Identify which cell holds the provided text, then report its (x, y) central coordinate. 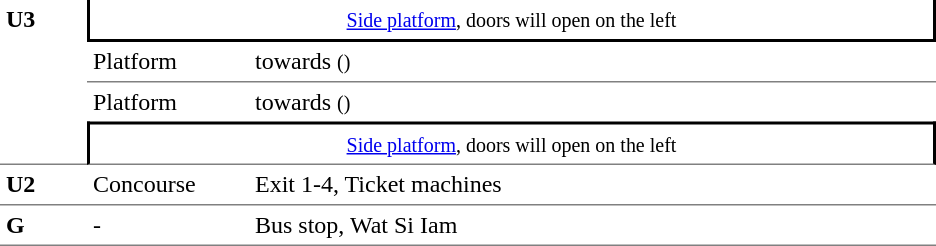
Bus stop, Wat Si Iam (592, 226)
U3 (44, 82)
- (168, 226)
Concourse (168, 185)
G (44, 226)
U2 (44, 185)
Exit 1-4, Ticket machines (592, 185)
